Return (x, y) of the center of cell containing provided text 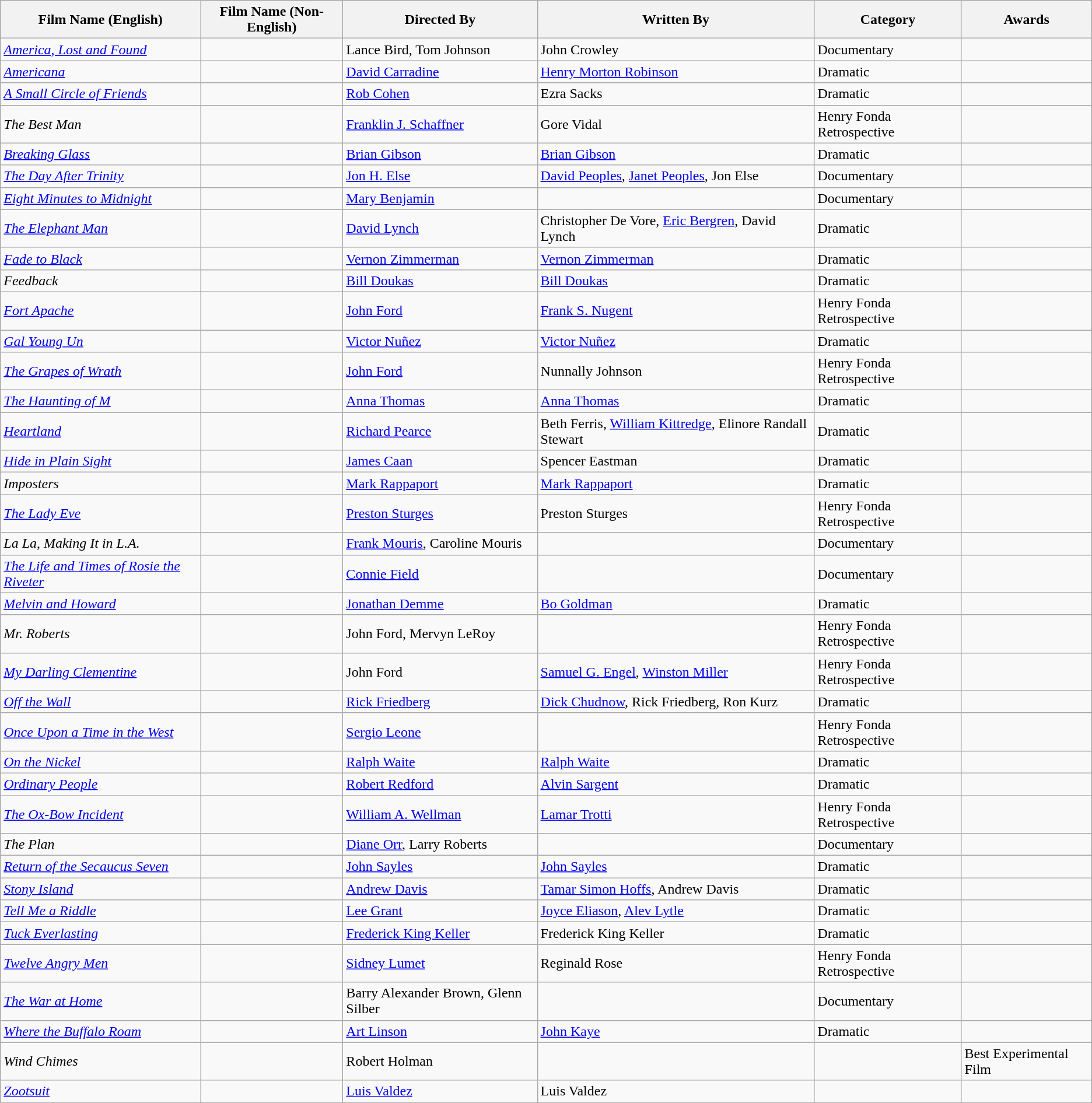
Awards (1027, 20)
Stony Island (100, 889)
Barry Alexander Brown, Glenn Silber (440, 1001)
Mr. Roberts (100, 633)
Breaking Glass (100, 154)
The Plan (100, 845)
Spencer Eastman (675, 461)
The Best Man (100, 124)
Nunnally Johnson (675, 371)
Tell Me a Riddle (100, 911)
America, Lost and Found (100, 50)
William A. Wellman (440, 814)
Heartland (100, 432)
A Small Circle of Friends (100, 94)
Frank S. Nugent (675, 310)
Wind Chimes (100, 1062)
The Ox-Bow Incident (100, 814)
Sergio Leone (440, 731)
David Carradine (440, 72)
Americana (100, 72)
Rick Friedberg (440, 702)
Alvin Sargent (675, 784)
Twelve Angry Men (100, 964)
Fort Apache (100, 310)
Dick Chudnow, Rick Friedberg, Ron Kurz (675, 702)
Diane Orr, Larry Roberts (440, 845)
Richard Pearce (440, 432)
Reginald Rose (675, 964)
David Lynch (440, 229)
Lance Bird, Tom Johnson (440, 50)
Andrew Davis (440, 889)
David Peoples, Janet Peoples, Jon Else (675, 176)
Feedback (100, 281)
The Grapes of Wrath (100, 371)
Mary Benjamin (440, 198)
Ordinary People (100, 784)
Sidney Lumet (440, 964)
Christopher De Vore, Eric Bergren, David Lynch (675, 229)
Best Experimental Film (1027, 1062)
Jonathan Demme (440, 604)
Gore Vidal (675, 124)
The Elephant Man (100, 229)
Gal Young Un (100, 341)
Henry Morton Robinson (675, 72)
Tuck Everlasting (100, 933)
Film Name (Non-English) (272, 20)
On the Nickel (100, 762)
Fade to Black (100, 258)
Jon H. Else (440, 176)
John Crowley (675, 50)
Written By (675, 20)
Imposters (100, 484)
The Life and Times of Rosie the Riveter (100, 574)
Eight Minutes to Midnight (100, 198)
Film Name (English) (100, 20)
James Caan (440, 461)
Lamar Trotti (675, 814)
The Haunting of M (100, 401)
Off the Wall (100, 702)
Tamar Simon Hoffs, Andrew Davis (675, 889)
La La, Making It in L.A. (100, 544)
Connie Field (440, 574)
Category (888, 20)
My Darling Clementine (100, 672)
Lee Grant (440, 911)
Frank Mouris, Caroline Mouris (440, 544)
Where the Buffalo Roam (100, 1031)
Samuel G. Engel, Winston Miller (675, 672)
Melvin and Howard (100, 604)
Directed By (440, 20)
Ezra Sacks (675, 94)
Beth Ferris, William Kittredge, Elinore Randall Stewart (675, 432)
Return of the Secaucus Seven (100, 867)
Hide in Plain Sight (100, 461)
Rob Cohen (440, 94)
Robert Redford (440, 784)
The Day After Trinity (100, 176)
Bo Goldman (675, 604)
John Ford, Mervyn LeRoy (440, 633)
Once Upon a Time in the West (100, 731)
Zootsuit (100, 1091)
John Kaye (675, 1031)
The War at Home (100, 1001)
Robert Holman (440, 1062)
The Lady Eve (100, 513)
Art Linson (440, 1031)
Joyce Eliason, Alev Lytle (675, 911)
Franklin J. Schaffner (440, 124)
